Scan for the cell matching the given text and deliver its [x, y] coordinate at center. 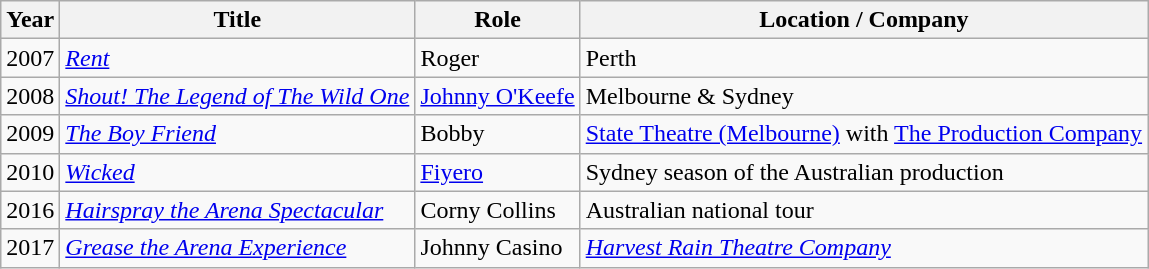
2009 [30, 134]
Title [238, 20]
State Theatre (Melbourne) with The Production Company [864, 134]
2007 [30, 58]
Johnny Casino [498, 248]
Corny Collins [498, 210]
Perth [864, 58]
2010 [30, 172]
Johnny O'Keefe [498, 96]
Hairspray the Arena Spectacular [238, 210]
The Boy Friend [238, 134]
Rent [238, 58]
2017 [30, 248]
Shout! The Legend of The Wild One [238, 96]
Roger [498, 58]
Location / Company [864, 20]
Role [498, 20]
Fiyero [498, 172]
Grease the Arena Experience [238, 248]
Sydney season of the Australian production [864, 172]
Harvest Rain Theatre Company [864, 248]
Wicked [238, 172]
Year [30, 20]
2008 [30, 96]
Melbourne & Sydney [864, 96]
Australian national tour [864, 210]
Bobby [498, 134]
2016 [30, 210]
